Search for the cell housing the specified text and yield its [x, y] center coordinate. 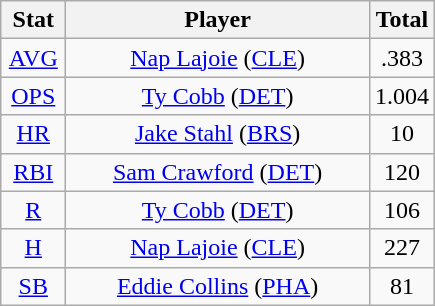
1.004 [402, 96]
120 [402, 172]
OPS [34, 96]
Jake Stahl (BRS) [218, 134]
81 [402, 286]
H [34, 248]
Stat [34, 20]
106 [402, 210]
SB [34, 286]
Player [218, 20]
HR [34, 134]
R [34, 210]
227 [402, 248]
Total [402, 20]
Sam Crawford (DET) [218, 172]
AVG [34, 58]
RBI [34, 172]
Eddie Collins (PHA) [218, 286]
.383 [402, 58]
10 [402, 134]
